Find where the given text appears and provide that cell's center as (X, Y) coordinate. 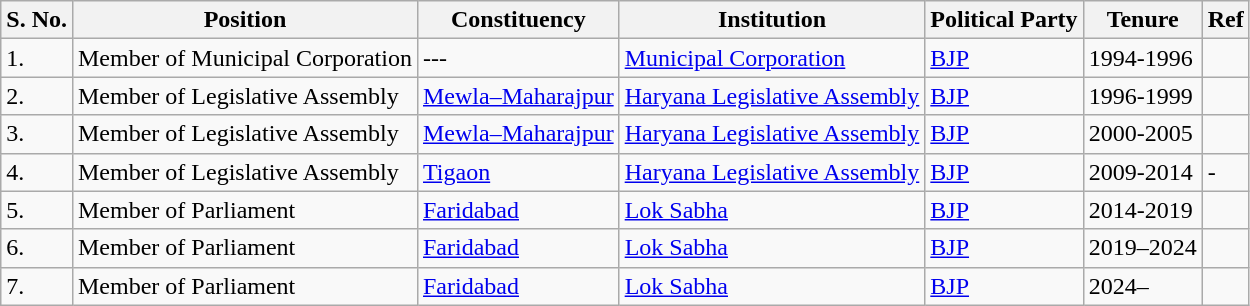
4. (37, 172)
2019–2024 (1142, 248)
1. (37, 58)
Position (244, 20)
2024– (1142, 286)
Member of Municipal Corporation (244, 58)
7. (37, 286)
- (1226, 172)
Constituency (518, 20)
6. (37, 248)
Tenure (1142, 20)
Political Party (1004, 20)
S. No. (37, 20)
2. (37, 96)
Ref (1226, 20)
1994-1996 (1142, 58)
2014-2019 (1142, 210)
Tigaon (518, 172)
2009-2014 (1142, 172)
3. (37, 134)
2000-2005 (1142, 134)
1996-1999 (1142, 96)
Institution (772, 20)
Municipal Corporation (772, 58)
5. (37, 210)
--- (518, 58)
